Search for the cell housing the specified text and yield its [X, Y] center coordinate. 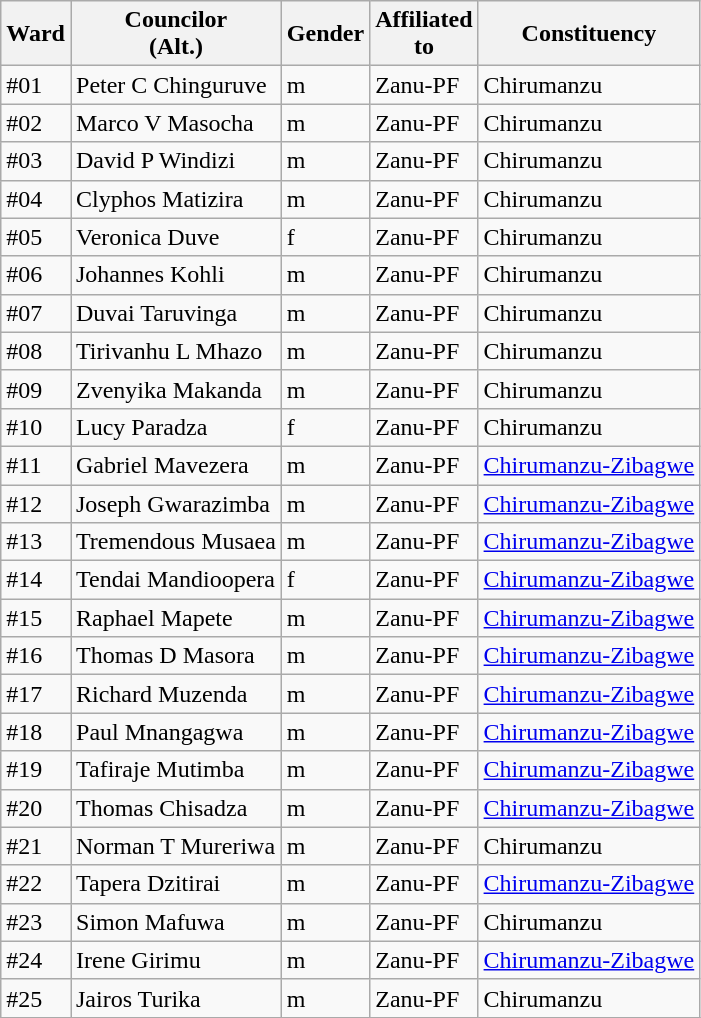
#11 [36, 465]
David P Windizi [176, 161]
Jairos Turika [176, 998]
Zvenyika Makanda [176, 389]
Gender [325, 34]
#02 [36, 123]
#15 [36, 618]
#18 [36, 732]
Constituency [589, 34]
Richard Muzenda [176, 694]
Tendai Mandioopera [176, 580]
#07 [36, 313]
Affiliatedto [424, 34]
Veronica Duve [176, 237]
#21 [36, 846]
Joseph Gwarazimba [176, 503]
#22 [36, 884]
Simon Mafuwa [176, 922]
Tafiraje Mutimba [176, 770]
Councilor(Alt.) [176, 34]
#23 [36, 922]
Tirivanhu L Mhazo [176, 351]
#14 [36, 580]
#05 [36, 237]
#06 [36, 275]
Thomas Chisadza [176, 808]
Gabriel Mavezera [176, 465]
#17 [36, 694]
#01 [36, 85]
Peter C Chinguruve [176, 85]
Clyphos Matizira [176, 199]
#12 [36, 503]
#13 [36, 542]
Tremendous Musaea [176, 542]
Raphael Mapete [176, 618]
#03 [36, 161]
#16 [36, 656]
#19 [36, 770]
#08 [36, 351]
#24 [36, 960]
Norman T Mureriwa [176, 846]
#04 [36, 199]
Thomas D Masora [176, 656]
Lucy Paradza [176, 427]
#10 [36, 427]
Tapera Dzitirai [176, 884]
Johannes Kohli [176, 275]
#20 [36, 808]
Paul Mnangagwa [176, 732]
Ward [36, 34]
Irene Girimu [176, 960]
#09 [36, 389]
Marco V Masocha [176, 123]
Duvai Taruvinga [176, 313]
#25 [36, 998]
